For the text-containing cell, return its midpoint in (X, Y) coordinate format. 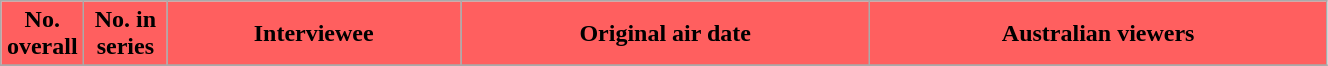
No. overall (42, 34)
Interviewee (314, 34)
No. inseries (126, 34)
Original air date (666, 34)
Australian viewers (1098, 34)
